Identify which cell holds the provided text, then report its [x, y] central coordinate. 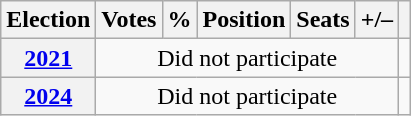
2024 [48, 96]
Votes [129, 20]
Election [48, 20]
Position [244, 20]
Seats [323, 20]
2021 [48, 58]
% [180, 20]
+/– [376, 20]
